Determine the (X, Y) coordinate at the center of the cell enclosing the given text.  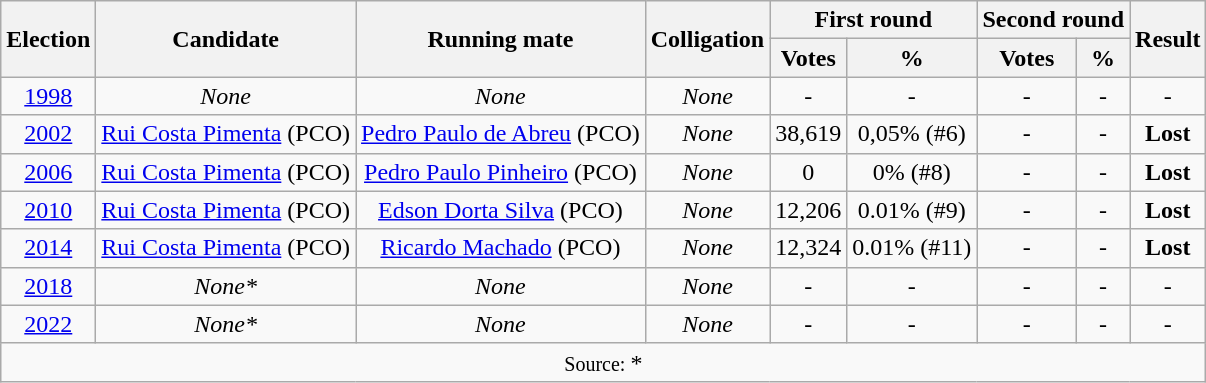
Ricardo Machado (PCO) (501, 248)
0.01% (#11) (912, 248)
2010 (48, 210)
38,619 (808, 134)
2002 (48, 134)
Election (48, 39)
Source: * (604, 362)
Pedro Paulo de Abreu (PCO) (501, 134)
Pedro Paulo Pinheiro (PCO) (501, 172)
First round (874, 20)
12,324 (808, 248)
0 (808, 172)
2006 (48, 172)
Result (1168, 39)
Second round (1054, 20)
2018 (48, 286)
0.01% (#9) (912, 210)
0% (#8) (912, 172)
Candidate (226, 39)
2014 (48, 248)
2022 (48, 324)
0,05% (#6) (912, 134)
Edson Dorta Silva (PCO) (501, 210)
Running mate (501, 39)
1998 (48, 96)
Colligation (707, 39)
12,206 (808, 210)
